Return [x, y] of the center of cell containing provided text 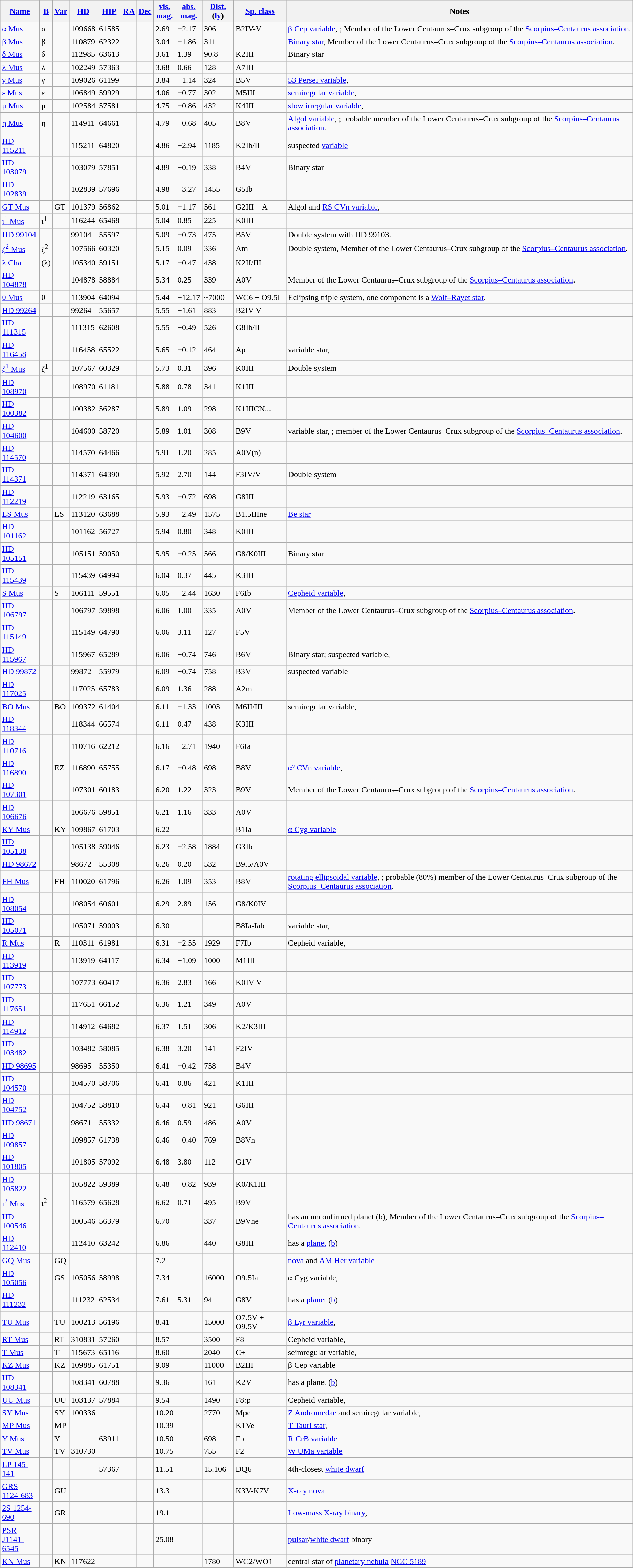
10.50 [164, 1439]
98695 [83, 1066]
4.86 [164, 145]
Y [61, 1439]
111315 [83, 328]
RA [129, 11]
−0.12 [189, 349]
98672 [83, 864]
107773 [83, 983]
94 [218, 1300]
335 [218, 610]
8.41 [164, 1322]
HD 99264 [20, 310]
115211 [83, 145]
ι2 [46, 1202]
δ Mus [20, 54]
57851 [109, 167]
65116 [109, 1352]
4.06 [164, 93]
58998 [109, 1278]
59003 [109, 925]
64117 [109, 960]
−1.17 [189, 206]
Double system with HD 99103. [459, 235]
β Mus [20, 42]
−1.86 [189, 42]
59551 [109, 593]
4.98 [164, 189]
3500 [218, 1339]
66574 [109, 724]
HD 112410 [20, 1243]
64466 [109, 453]
106111 [83, 593]
R Mus [20, 943]
0.25 [189, 280]
G5Ib [260, 189]
117025 [83, 689]
6.62 [164, 1202]
−3.27 [189, 189]
S Mus [20, 593]
−0.72 [189, 497]
100382 [83, 409]
−2.55 [189, 943]
UU [61, 1400]
56196 [109, 1322]
61738 [109, 1140]
HD 111315 [20, 328]
0.20 [189, 864]
115439 [83, 575]
61703 [109, 829]
60601 [109, 904]
PSR J1141-6545 [20, 1539]
Dec [145, 11]
19.1 [164, 1513]
3.68 [164, 67]
SY Mus [20, 1413]
8.60 [164, 1352]
104752 [83, 1105]
−12.17 [189, 297]
4.75 [164, 106]
59851 [109, 812]
348 [218, 531]
15000 [218, 1322]
1000 [218, 960]
0.71 [189, 1202]
Low-mass X-ray binary, [459, 1513]
B3V [260, 672]
58085 [109, 1048]
5.94 [164, 531]
FH [61, 881]
57581 [109, 106]
5.15 [164, 249]
59046 [109, 847]
FH Mus [20, 881]
GT Mus [20, 206]
F2IV [260, 1048]
112219 [83, 497]
HD 115149 [20, 632]
−2.94 [189, 145]
F3IV/V [260, 474]
LS [61, 514]
X-ray nova [459, 1491]
ι1 Mus [20, 221]
310730 [83, 1451]
101805 [83, 1162]
λ [46, 67]
~7000 [218, 297]
53 Persei variable, [459, 80]
127 [218, 632]
μ [46, 106]
−0.42 [189, 1066]
113120 [83, 514]
349 [218, 1004]
ζ2 Mus [20, 249]
0.09 [189, 249]
114912 [83, 1027]
Z Andromedae and semiregular variable, [459, 1413]
HD [83, 11]
1780 [218, 1561]
57884 [109, 1400]
3.11 [189, 632]
RT Mus [20, 1339]
−2.17 [189, 29]
KN Mus [20, 1561]
T [61, 1352]
TV Mus [20, 1451]
WC6 + O9.5I [260, 297]
7.34 [164, 1278]
113919 [83, 960]
η [46, 123]
102249 [83, 67]
−1.61 [189, 310]
110879 [83, 42]
8.57 [164, 1339]
58706 [109, 1083]
LS Mus [20, 514]
HD 104878 [20, 280]
ζ2 [46, 249]
HD 105056 [20, 1278]
KY Mus [20, 829]
308 [218, 431]
16000 [218, 1278]
HD 116458 [20, 349]
Mpe [260, 1413]
103482 [83, 1048]
HD 105822 [20, 1184]
KY [61, 829]
56379 [109, 1221]
144 [218, 474]
128 [218, 67]
KN [61, 1561]
HD 110716 [20, 746]
HD 106797 [20, 610]
61199 [109, 80]
G8/K0III [260, 554]
Algol and RS CVn variable, [459, 206]
F8 [260, 1339]
57092 [109, 1162]
57260 [109, 1339]
56287 [109, 409]
W UMa variable [459, 1451]
HIP [109, 11]
57696 [109, 189]
5.17 [164, 263]
107301 [83, 790]
B8Ia-Iab [260, 925]
64820 [109, 145]
ι2 Mus [20, 1202]
445 [218, 575]
156 [218, 904]
114911 [83, 123]
746 [218, 654]
T Tauri star, [459, 1426]
99872 [83, 672]
λ Cha [20, 263]
β Lyr variable, [459, 1322]
105151 [83, 554]
396 [218, 368]
9.09 [164, 1365]
2.70 [189, 474]
98671 [83, 1123]
118344 [83, 724]
61751 [109, 1365]
γ Mus [20, 80]
abs.mag. [189, 11]
1.16 [189, 812]
β Cep variable, ; Member of the Lower Centaurus–Crux subgroup of the Scorpius–Centaurus association. [459, 29]
HD 109857 [20, 1140]
108970 [83, 387]
4.89 [164, 167]
HD 105071 [20, 925]
K1Ve [260, 1426]
110311 [83, 943]
Eclipsing triple system, one component is a Wolf–Rayet star, [459, 297]
106849 [83, 93]
55657 [109, 310]
55308 [109, 864]
K2V [260, 1382]
114570 [83, 453]
65755 [109, 768]
TU [61, 1322]
Binary star, Member of the Lower Centaurus–Crux subgroup of the Scorpius–Centaurus association. [459, 42]
HD 98695 [20, 1066]
α [46, 29]
−0.48 [189, 768]
LP 145-141 [20, 1469]
BO Mus [20, 707]
0.37 [189, 575]
10.39 [164, 1426]
99264 [83, 310]
64682 [109, 1027]
57367 [109, 1469]
−2.58 [189, 847]
WC2/WO1 [260, 1561]
HD 108970 [20, 387]
5.95 [164, 554]
57363 [109, 67]
M5III [260, 93]
1630 [218, 593]
K2II/III [260, 263]
115967 [83, 654]
15.106 [218, 1469]
64661 [109, 123]
K4III [260, 106]
4.79 [164, 123]
63165 [109, 497]
103079 [83, 167]
ε Mus [20, 93]
755 [218, 1451]
KZ Mus [20, 1365]
B2III [260, 1365]
MP Mus [20, 1426]
6.31 [164, 943]
10.20 [164, 1413]
104878 [83, 280]
6.37 [164, 1027]
110716 [83, 746]
HD 105138 [20, 847]
55350 [109, 1066]
65289 [109, 654]
0.66 [189, 67]
116458 [83, 349]
HD 100382 [20, 409]
B1.5IIIne [260, 514]
nova and AM Her variable [459, 1260]
1185 [218, 145]
K0IV-V [260, 983]
K3V-K7V [260, 1491]
seimregular variable, [459, 1352]
O7.5V + O9.5V [260, 1322]
K2/K3III [260, 1027]
106676 [83, 812]
288 [218, 689]
K2Ib/II [260, 145]
302 [218, 93]
3.61 [164, 54]
141 [218, 1048]
SY [61, 1413]
R [61, 943]
HD 114371 [20, 474]
566 [218, 554]
9.36 [164, 1382]
F6Ia [260, 746]
TU Mus [20, 1322]
HD 99104 [20, 235]
921 [218, 1105]
5.34 [164, 280]
336 [218, 249]
63911 [109, 1439]
−0.86 [189, 106]
−0.73 [189, 235]
2040 [218, 1352]
ε [46, 93]
GQ [61, 1260]
F8:p [260, 1400]
HD 107773 [20, 983]
HD 116890 [20, 768]
HD 115439 [20, 575]
337 [218, 1221]
γ [46, 80]
β [46, 42]
61585 [109, 29]
63613 [109, 54]
G8V [260, 1300]
109867 [83, 829]
111232 [83, 1300]
112 [218, 1162]
6.86 [164, 1243]
KZ [61, 1365]
60183 [109, 790]
HD 106676 [20, 812]
59898 [109, 610]
108054 [83, 904]
HD 103482 [20, 1048]
102839 [83, 189]
63688 [109, 514]
5.09 [164, 235]
62322 [109, 42]
α Cyg variable [459, 829]
Binary star; suspected variable, [459, 654]
ζ1 Mus [20, 368]
6.16 [164, 746]
101162 [83, 531]
HD 118344 [20, 724]
1575 [218, 514]
HD 117025 [20, 689]
F6Ib [260, 593]
109668 [83, 29]
ι1 [46, 221]
100213 [83, 1322]
Sp. class [260, 11]
1940 [218, 746]
2.83 [189, 983]
HD 112219 [20, 497]
M1III [260, 960]
B8Vn [260, 1140]
−0.47 [189, 263]
F2 [260, 1451]
5.65 [164, 349]
HD 101162 [20, 531]
GR [61, 1513]
has an unconfirmed planet (b), Member of the Lower Centaurus–Crux subgroup of the Scorpius–Centaurus association. [459, 1221]
0.85 [189, 221]
HD 114912 [20, 1027]
65522 [109, 349]
rotating ellipsoidal variable, ; probable (80%) member of the Lower Centaurus–Crux subgroup of the Scorpius–Centaurus association. [459, 881]
323 [218, 790]
1003 [218, 707]
116890 [83, 768]
GQ Mus [20, 1260]
HD 107301 [20, 790]
526 [218, 328]
HD 99872 [20, 672]
105340 [83, 263]
561 [218, 206]
UU Mus [20, 1400]
112985 [83, 54]
11000 [218, 1365]
60417 [109, 983]
A7III [260, 67]
59050 [109, 554]
341 [218, 387]
105056 [83, 1278]
99104 [83, 235]
7.61 [164, 1300]
112410 [83, 1243]
1.39 [189, 54]
Var [61, 11]
60329 [109, 368]
61981 [109, 943]
G3Ib [260, 847]
5.44 [164, 297]
10.75 [164, 1451]
G6III [260, 1105]
HD 108341 [20, 1382]
225 [218, 221]
A2m [260, 689]
61404 [109, 707]
1455 [218, 189]
113904 [83, 297]
103137 [83, 1400]
Ap [260, 349]
63242 [109, 1243]
1.01 [189, 431]
HD 98672 [20, 864]
6.22 [164, 829]
−2.44 [189, 593]
62212 [109, 746]
HD 114570 [20, 453]
65468 [109, 221]
0.47 [189, 724]
60788 [109, 1382]
Name [20, 11]
59389 [109, 1184]
HD 103079 [20, 167]
6.04 [164, 575]
486 [218, 1123]
5.91 [164, 453]
1.00 [189, 610]
5.01 [164, 206]
RT [61, 1339]
166 [218, 983]
Dist. (ly) [218, 11]
α² CVn variable, [459, 768]
109885 [83, 1365]
56727 [109, 531]
(λ) [46, 263]
6.70 [164, 1221]
475 [218, 235]
9.54 [164, 1400]
M6II/III [260, 707]
61181 [109, 387]
939 [218, 1184]
2770 [218, 1413]
3.80 [189, 1162]
α Cyg variable, [459, 1278]
TV [61, 1451]
61796 [109, 881]
HD 108054 [20, 904]
0.59 [189, 1123]
ζ1 [46, 368]
Double system, Member of the Lower Centaurus–Crux subgroup of the Scorpius–Centaurus association. [459, 249]
90.8 [218, 54]
338 [218, 167]
65628 [109, 1202]
GU [61, 1491]
1.20 [189, 453]
3.04 [164, 42]
−0.40 [189, 1140]
−2.71 [189, 746]
101379 [83, 206]
56862 [109, 206]
107567 [83, 368]
3.20 [189, 1048]
6.44 [164, 1105]
Be star [459, 514]
B9.5/A0V [260, 864]
G8/K0IV [260, 904]
η Mus [20, 123]
1929 [218, 943]
R CrB variable [459, 1439]
6.21 [164, 812]
6.30 [164, 925]
λ Mus [20, 67]
Algol variable, ; probable member of the Lower Centaurus–Crux subgroup of the Scorpius–Centaurus association. [459, 123]
532 [218, 864]
S [61, 593]
B [46, 11]
464 [218, 349]
161 [218, 1382]
MP [61, 1426]
4th-closest white dwarf [459, 1469]
104570 [83, 1083]
5.31 [189, 1300]
6.17 [164, 768]
1.22 [189, 790]
3.84 [164, 80]
106797 [83, 610]
−1.33 [189, 707]
285 [218, 453]
HD 98671 [20, 1123]
1.36 [189, 689]
5.92 [164, 474]
F5V [260, 632]
HD 115211 [20, 145]
K1IIICN... [260, 409]
β Cep variable [459, 1365]
slow irregular variable, [459, 106]
GS [61, 1278]
6.23 [164, 847]
GRS 1124-683 [20, 1491]
5.73 [164, 368]
vis.mag. [164, 11]
1884 [218, 847]
−0.49 [189, 328]
108341 [83, 1382]
104600 [83, 431]
333 [218, 812]
114371 [83, 474]
A0V(n) [260, 453]
13.3 [164, 1491]
Y Mus [20, 1439]
115149 [83, 632]
−0.25 [189, 554]
58810 [109, 1105]
339 [218, 280]
64790 [109, 632]
6.29 [164, 904]
2.89 [189, 904]
6.05 [164, 593]
109372 [83, 707]
−0.68 [189, 123]
HD 113919 [20, 960]
0.78 [189, 387]
−0.77 [189, 93]
θ Mus [20, 297]
769 [218, 1140]
115673 [83, 1352]
11.51 [164, 1469]
HD 115967 [20, 654]
109857 [83, 1140]
62534 [109, 1300]
B1Ia [260, 829]
7.2 [164, 1260]
0.86 [189, 1083]
58884 [109, 280]
432 [218, 106]
105071 [83, 925]
HD 104570 [20, 1083]
62608 [109, 328]
1490 [218, 1400]
65783 [109, 689]
EZ [61, 768]
55597 [109, 235]
353 [218, 881]
64390 [109, 474]
HD 104752 [20, 1105]
107566 [83, 249]
59929 [109, 93]
K0/K1III [260, 1184]
58720 [109, 431]
324 [218, 80]
HD 100546 [20, 1221]
α Mus [20, 29]
2.69 [164, 29]
5.04 [164, 221]
HD 117651 [20, 1004]
δ [46, 54]
102584 [83, 106]
1.51 [189, 1027]
GT [61, 206]
66152 [109, 1004]
−0.19 [189, 167]
55979 [109, 672]
64094 [109, 297]
O9.5Ia [260, 1278]
105822 [83, 1184]
100336 [83, 1413]
117651 [83, 1004]
K2III [260, 54]
C+ [260, 1352]
310831 [83, 1339]
μ Mus [20, 106]
117622 [83, 1561]
25.08 [164, 1539]
Am [260, 249]
θ [46, 297]
55332 [109, 1123]
HD 101805 [20, 1162]
2S 1254-690 [20, 1513]
−0.81 [189, 1105]
T Mus [20, 1352]
pulsar/white dwarf binary [459, 1539]
G1V [260, 1162]
variable star, ; member of the Lower Centaurus–Crux subgroup of the Scorpius–Centaurus association. [459, 431]
G2III + A [260, 206]
B6V [260, 654]
Fp [260, 1439]
G8Ib/II [260, 328]
Notes [459, 11]
883 [218, 310]
5.88 [164, 387]
64994 [109, 575]
60320 [109, 249]
central star of planetary nebula NGC 5189 [459, 1561]
421 [218, 1083]
−2.49 [189, 514]
116244 [83, 221]
−0.82 [189, 1184]
405 [218, 123]
HD 104600 [20, 431]
HD 111232 [20, 1300]
0.80 [189, 531]
110020 [83, 881]
59151 [109, 263]
116579 [83, 1202]
0.31 [189, 368]
311 [218, 42]
−1.09 [189, 960]
DQ6 [260, 1469]
298 [218, 409]
−1.14 [189, 80]
HD 102839 [20, 189]
HD 105151 [20, 554]
495 [218, 1202]
1.21 [189, 1004]
6.34 [164, 960]
109026 [83, 80]
F7Ib [260, 943]
440 [218, 1243]
105138 [83, 847]
B9Vne [260, 1221]
BO [61, 707]
6.20 [164, 790]
6.38 [164, 1048]
100546 [83, 1221]
